Capture the cell that displays the provided text and extract its (x, y) central coordinate. 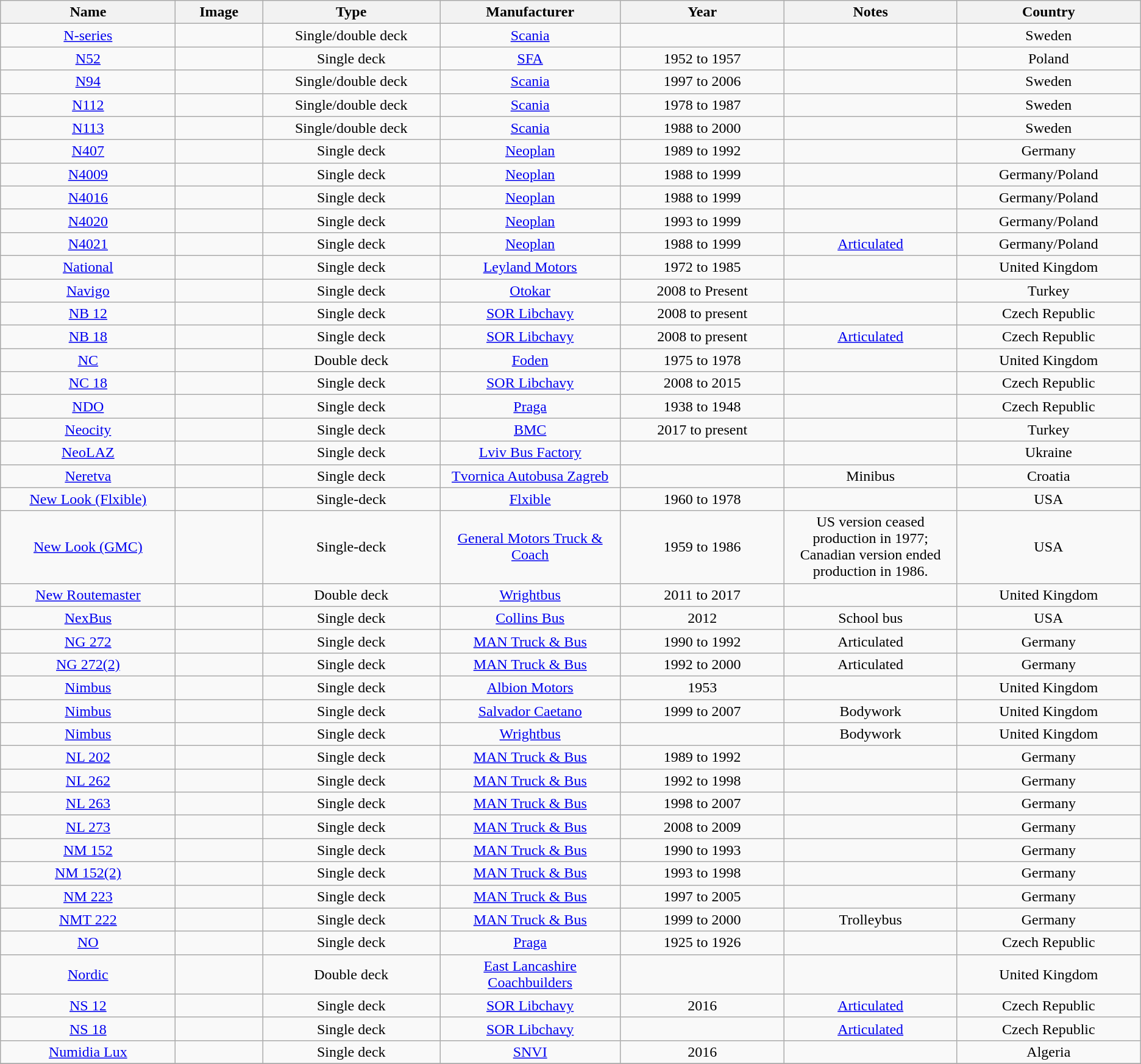
N4016 (88, 197)
2008 to 2015 (702, 383)
US version ceased production in 1977; Canadian version ended production in 1986. (870, 547)
2011 to 2017 (702, 595)
1959 to 1986 (702, 547)
Neocity (88, 430)
East Lancashire Coachbuilders (530, 974)
NDO (88, 406)
Otokar (530, 291)
Neretva (88, 476)
Foden (530, 360)
1988 to 2000 (702, 128)
1938 to 1948 (702, 406)
N112 (88, 105)
NG 272 (88, 641)
Type (351, 12)
2017 to present (702, 430)
1925 to 1926 (702, 943)
2008 to 2009 (702, 827)
New Look (Flxible) (88, 499)
NS 18 (88, 1029)
1997 to 2005 (702, 896)
N407 (88, 151)
NS 12 (88, 1005)
Collins Bus (530, 618)
Lviv Bus Factory (530, 453)
Tvornica Autobusa Zagreb (530, 476)
N52 (88, 59)
School bus (870, 618)
Trolleybus (870, 920)
1998 to 2007 (702, 804)
NC (88, 360)
1953 (702, 687)
BMC (530, 430)
Numidia Lux (88, 1052)
Manufacturer (530, 12)
NB 12 (88, 314)
General Motors Truck & Coach (530, 547)
NL 262 (88, 781)
N4021 (88, 244)
Albion Motors (530, 687)
Minibus (870, 476)
NeoLAZ (88, 453)
NL 202 (88, 757)
NM 152(2) (88, 873)
N4020 (88, 221)
Salvador Caetano (530, 711)
Image (219, 12)
NMT 222 (88, 920)
Navigo (88, 291)
NO (88, 943)
1993 to 1999 (702, 221)
National (88, 267)
NL 263 (88, 804)
Flxible (530, 499)
New Look (GMC) (88, 547)
N4009 (88, 174)
Country (1048, 12)
1990 to 1992 (702, 641)
NB 18 (88, 337)
1978 to 1987 (702, 105)
NL 273 (88, 827)
N113 (88, 128)
NM 152 (88, 850)
New Routemaster (88, 595)
SNVI (530, 1052)
SFA (530, 59)
1999 to 2007 (702, 711)
Notes (870, 12)
1990 to 1993 (702, 850)
1993 to 1998 (702, 873)
2008 to Present (702, 291)
1972 to 1985 (702, 267)
Leyland Motors (530, 267)
1999 to 2000 (702, 920)
Name (88, 12)
1960 to 1978 (702, 499)
Croatia (1048, 476)
Ukraine (1048, 453)
N94 (88, 82)
Year (702, 12)
2012 (702, 618)
Algeria (1048, 1052)
N-series (88, 35)
NexBus (88, 618)
Poland (1048, 59)
NC 18 (88, 383)
1952 to 1957 (702, 59)
NG 272(2) (88, 664)
Nordic (88, 974)
1997 to 2006 (702, 82)
NM 223 (88, 896)
1992 to 2000 (702, 664)
1975 to 1978 (702, 360)
1992 to 1998 (702, 781)
